Scan for the cell matching the given text and deliver its (X, Y) coordinate at center. 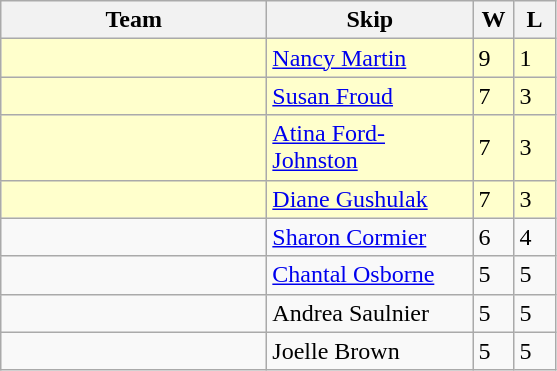
Chantal Osborne (370, 275)
1 (534, 58)
Nancy Martin (370, 58)
Susan Froud (370, 96)
Andrea Saulnier (370, 313)
Joelle Brown (370, 351)
Team (134, 20)
Sharon Cormier (370, 237)
Diane Gushulak (370, 199)
9 (494, 58)
W (494, 20)
6 (494, 237)
L (534, 20)
Skip (370, 20)
Atina Ford-Johnston (370, 148)
4 (534, 237)
